Output the (x, y) coordinate of the center of the cell containing the given text.  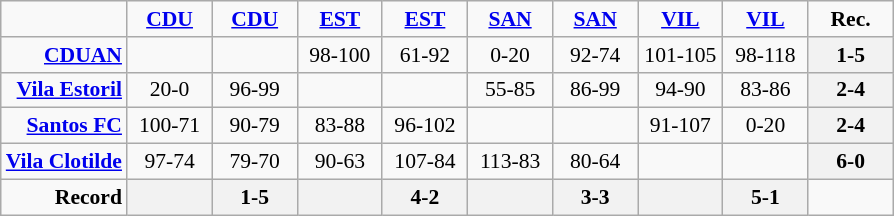
98-100 (340, 55)
Vila Estoril (64, 90)
Rec. (850, 19)
3-3 (596, 197)
107-84 (424, 162)
97-74 (170, 162)
86-99 (596, 90)
CDUAN (64, 55)
83-86 (766, 90)
90-63 (340, 162)
96-102 (424, 126)
94-90 (680, 90)
5-1 (766, 197)
92-74 (596, 55)
Santos FC (64, 126)
113-83 (510, 162)
4-2 (424, 197)
83-88 (340, 126)
Vila Clotilde (64, 162)
96-99 (254, 90)
98-118 (766, 55)
90-79 (254, 126)
100-71 (170, 126)
20-0 (170, 90)
80-64 (596, 162)
61-92 (424, 55)
101-105 (680, 55)
79-70 (254, 162)
6-0 (850, 162)
Record (64, 197)
55-85 (510, 90)
91-107 (680, 126)
